Locate the cell with the specified text and output its [x, y] center coordinate. 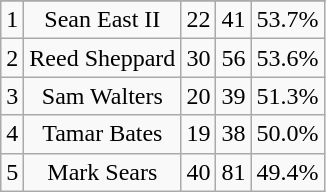
1 [12, 20]
Mark Sears [102, 172]
53.6% [288, 58]
2 [12, 58]
Sam Walters [102, 96]
5 [12, 172]
Sean East II [102, 20]
19 [198, 134]
Tamar Bates [102, 134]
38 [234, 134]
51.3% [288, 96]
3 [12, 96]
39 [234, 96]
22 [198, 20]
30 [198, 58]
4 [12, 134]
56 [234, 58]
53.7% [288, 20]
49.4% [288, 172]
50.0% [288, 134]
40 [198, 172]
Reed Sheppard [102, 58]
41 [234, 20]
20 [198, 96]
81 [234, 172]
